Pinpoint the cell where the given text exists, returning its (X, Y) midpoint coordinate. 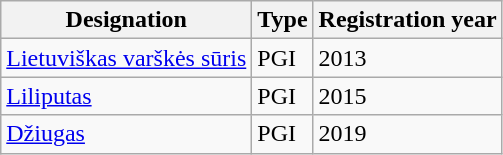
Type (282, 20)
2013 (408, 58)
Lietuviškas varškės sūris (126, 58)
2015 (408, 96)
Džiugas (126, 134)
Liliputas (126, 96)
2019 (408, 134)
Designation (126, 20)
Registration year (408, 20)
